Find where the given text appears and provide that cell's center as (X, Y) coordinate. 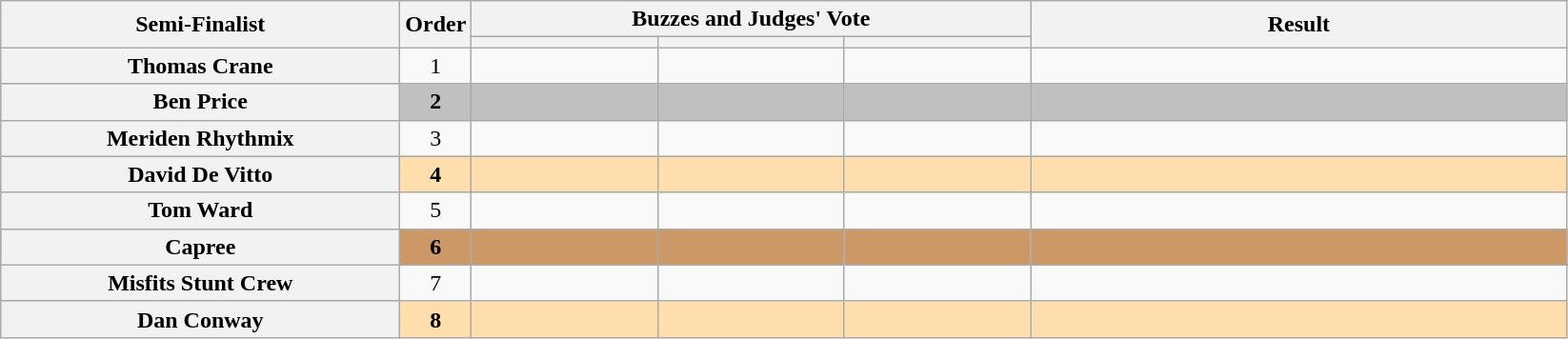
5 (436, 210)
Meriden Rhythmix (200, 138)
Order (436, 25)
4 (436, 174)
6 (436, 247)
2 (436, 102)
Thomas Crane (200, 66)
7 (436, 283)
8 (436, 319)
3 (436, 138)
Semi-Finalist (200, 25)
Dan Conway (200, 319)
Capree (200, 247)
David De Vitto (200, 174)
1 (436, 66)
Buzzes and Judges' Vote (751, 19)
Ben Price (200, 102)
Tom Ward (200, 210)
Result (1299, 25)
Misfits Stunt Crew (200, 283)
